Locate the cell with the specified text and output its [x, y] center coordinate. 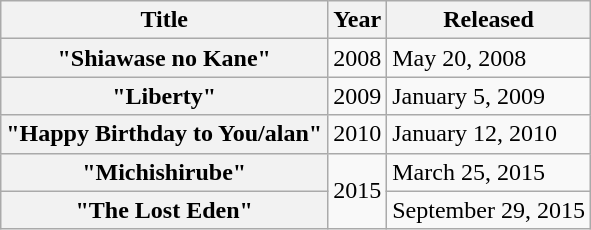
"Michishirube" [164, 172]
May 20, 2008 [489, 58]
Year [358, 20]
"Happy Birthday to You/alan" [164, 134]
January 12, 2010 [489, 134]
"Liberty" [164, 96]
2015 [358, 191]
2009 [358, 96]
September 29, 2015 [489, 210]
Title [164, 20]
"Shiawase no Kane" [164, 58]
Released [489, 20]
January 5, 2009 [489, 96]
2010 [358, 134]
March 25, 2015 [489, 172]
"The Lost Eden" [164, 210]
2008 [358, 58]
